Return [x, y] of the center of cell containing provided text 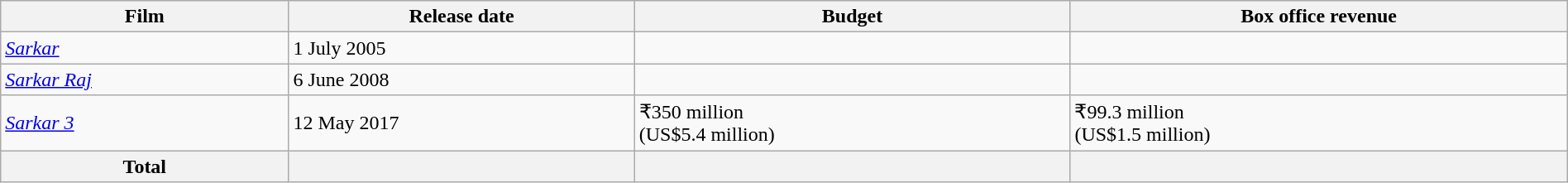
Box office revenue [1318, 17]
Budget [852, 17]
₹99.3 million(US$1.5 million) [1318, 123]
Film [145, 17]
Sarkar 3 [145, 123]
Sarkar [145, 48]
6 June 2008 [461, 79]
₹350 million(US$5.4 million) [852, 123]
Sarkar Raj [145, 79]
12 May 2017 [461, 123]
1 July 2005 [461, 48]
Release date [461, 17]
Total [145, 166]
